Extract the (X, Y) coordinate from the center of the cell holding the provided text.  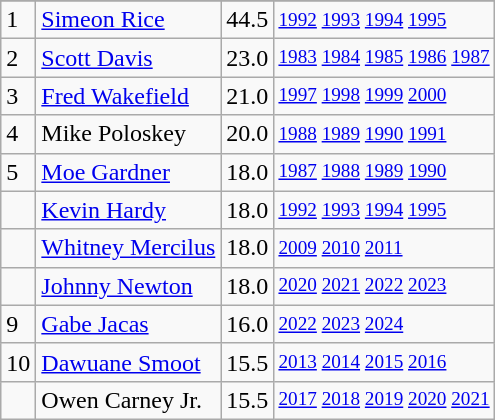
10 (18, 362)
Fred Wakefield (128, 96)
Scott Davis (128, 58)
1988 1989 1990 1991 (384, 134)
9 (18, 324)
5 (18, 172)
Johnny Newton (128, 286)
Dawuane Smoot (128, 362)
2013 2014 2015 2016 (384, 362)
1997 1998 1999 2000 (384, 96)
20.0 (248, 134)
44.5 (248, 20)
1983 1984 1985 1986 1987 (384, 58)
21.0 (248, 96)
16.0 (248, 324)
Gabe Jacas (128, 324)
Owen Carney Jr. (128, 400)
Moe Gardner (128, 172)
2009 2010 2011 (384, 248)
2 (18, 58)
4 (18, 134)
2022 2023 2024 (384, 324)
Simeon Rice (128, 20)
Mike Poloskey (128, 134)
2020 2021 2022 2023 (384, 286)
23.0 (248, 58)
1987 1988 1989 1990 (384, 172)
3 (18, 96)
2017 2018 2019 2020 2021 (384, 400)
Kevin Hardy (128, 210)
1 (18, 20)
Whitney Mercilus (128, 248)
